Return the (X, Y) coordinate for the center point of the cell that contains the specified text.  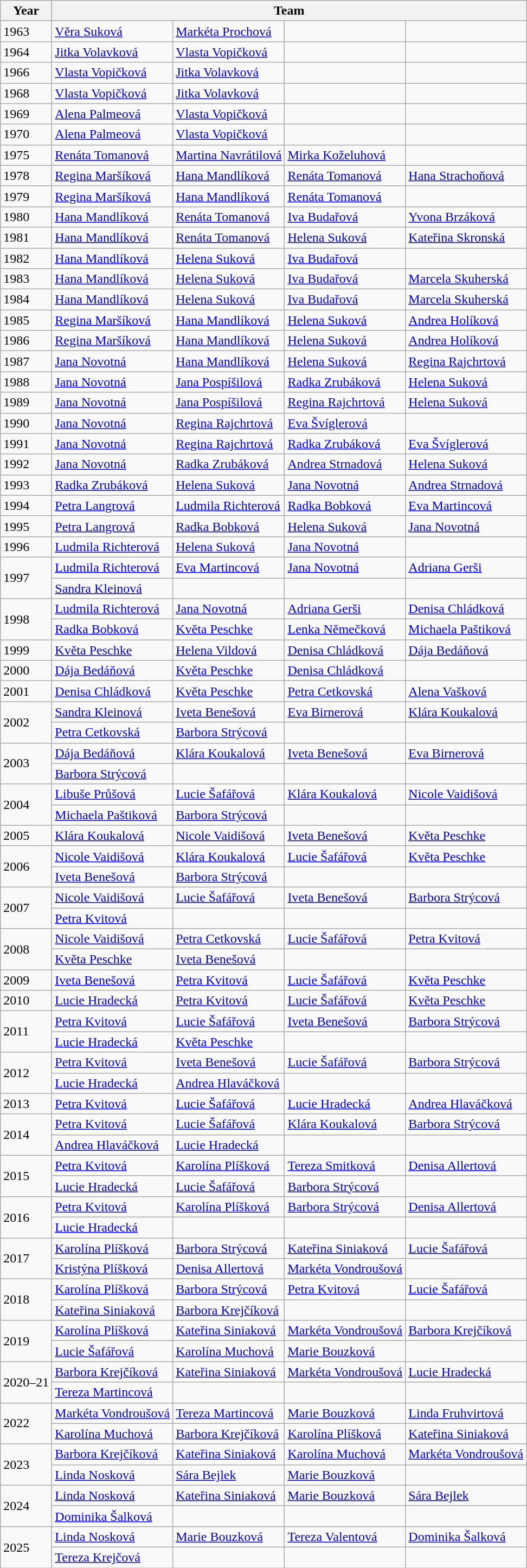
1969 (26, 114)
1989 (26, 403)
2011 (26, 1032)
1983 (26, 279)
Tereza Valentová (345, 1537)
1994 (26, 506)
Hana Strachoňová (466, 176)
Mirka Koželuhová (345, 155)
Tereza Smitková (345, 1165)
2012 (26, 1073)
Lenka Němečková (345, 630)
1979 (26, 196)
2016 (26, 1217)
2002 (26, 722)
1987 (26, 361)
Year (26, 11)
1980 (26, 217)
Libuše Průšová (113, 794)
Team (290, 11)
1984 (26, 300)
Yvona Brzáková (466, 217)
2001 (26, 691)
2015 (26, 1176)
1996 (26, 547)
1992 (26, 464)
1964 (26, 52)
2019 (26, 1341)
2017 (26, 1258)
1993 (26, 485)
1999 (26, 650)
1988 (26, 382)
1981 (26, 237)
Kateřina Skronská (466, 237)
1990 (26, 423)
1966 (26, 73)
Tereza Krejčová (113, 1557)
1997 (26, 578)
1986 (26, 341)
2018 (26, 1300)
1970 (26, 134)
2005 (26, 835)
2007 (26, 908)
2022 (26, 1423)
2003 (26, 763)
1985 (26, 320)
2023 (26, 1465)
2013 (26, 1104)
Markéta Prochová (229, 31)
2004 (26, 805)
2000 (26, 671)
1991 (26, 444)
Helena Vildová (229, 650)
2024 (26, 1506)
Kristýna Plíšková (113, 1269)
1982 (26, 258)
1978 (26, 176)
1963 (26, 31)
2010 (26, 1001)
1968 (26, 93)
1998 (26, 619)
2009 (26, 980)
2006 (26, 866)
2014 (26, 1135)
1995 (26, 526)
Věra Suková (113, 31)
2025 (26, 1547)
2008 (26, 949)
2020–21 (26, 1382)
1975 (26, 155)
Alena Vašková (466, 691)
Martina Navrátilová (229, 155)
Linda Fruhvirtová (466, 1413)
